Extract the [x, y] coordinate from the center of the cell holding the provided text.  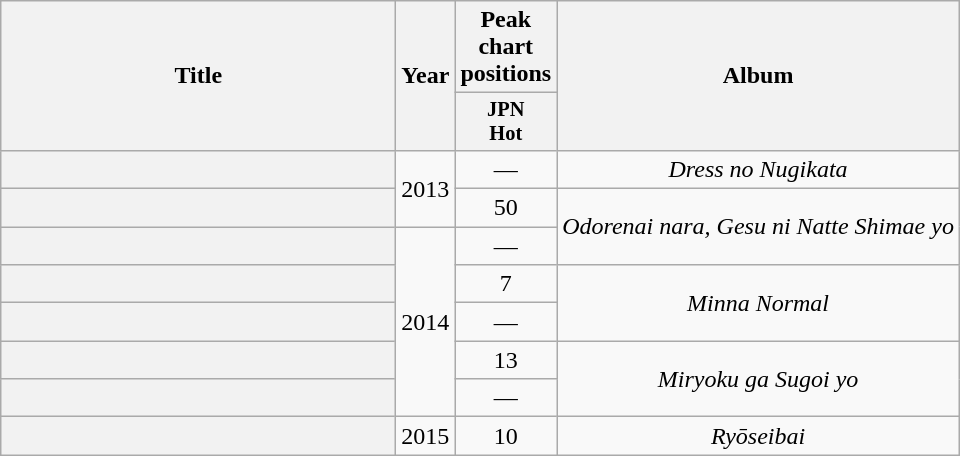
Year [426, 76]
Dress no Nugikata [758, 169]
10 [506, 436]
Minna Normal [758, 303]
2015 [426, 436]
Miryoku ga Sugoi yo [758, 379]
Ryōseibai [758, 436]
Odorenai nara, Gesu ni Natte Shimae yo [758, 227]
7 [506, 284]
JPNHot [506, 122]
2014 [426, 322]
Album [758, 76]
2013 [426, 188]
50 [506, 208]
Title [198, 76]
Peak chart positions [506, 47]
13 [506, 360]
